Detect which cell encompasses the target text, then output its (X, Y) center coordinate. 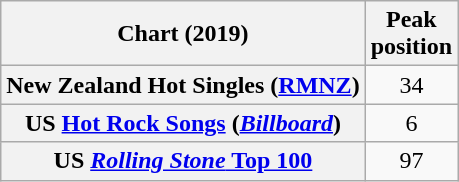
Chart (2019) (183, 34)
6 (411, 123)
97 (411, 161)
Peakposition (411, 34)
34 (411, 85)
New Zealand Hot Singles (RMNZ) (183, 85)
US Hot Rock Songs (Billboard) (183, 123)
US Rolling Stone Top 100 (183, 161)
